Locate the cell with the specified text and output its (x, y) center coordinate. 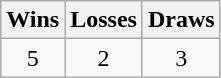
3 (181, 58)
Losses (104, 20)
5 (33, 58)
2 (104, 58)
Wins (33, 20)
Draws (181, 20)
